Identify which cell holds the provided text, then report its [x, y] central coordinate. 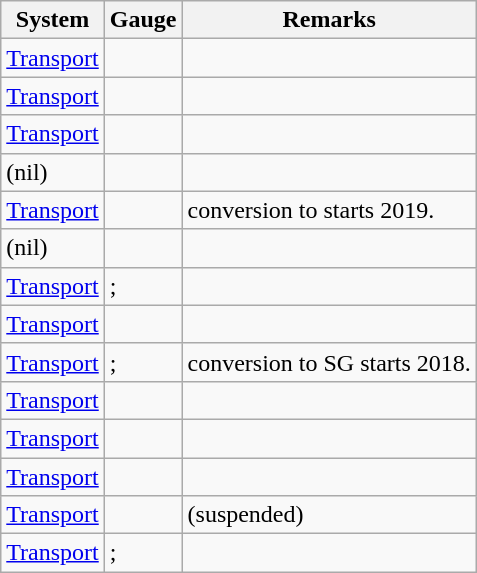
conversion to starts 2019. [329, 210]
(suspended) [329, 515]
conversion to SG starts 2018. [329, 362]
Gauge [143, 20]
Remarks [329, 20]
System [53, 20]
